Return the [X, Y] coordinate for the center point of the cell that contains the specified text.  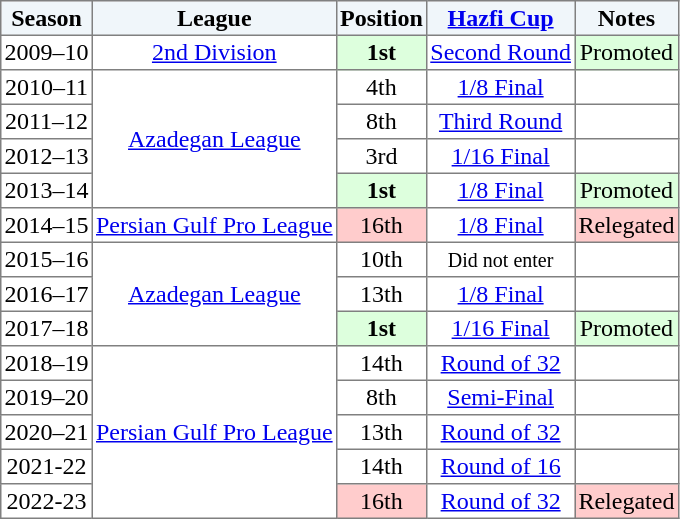
3rd [381, 156]
Second Round [501, 52]
2015–16 [47, 259]
2012–13 [47, 156]
2nd Division [214, 52]
Semi-Final [501, 397]
League [214, 18]
Season [47, 18]
2019–20 [47, 397]
10th [381, 259]
2014–15 [47, 225]
Hazfi Cup [501, 18]
2021-22 [47, 466]
2013–14 [47, 190]
2018–19 [47, 363]
2009–10 [47, 52]
2016–17 [47, 294]
4th [381, 87]
2020–21 [47, 432]
Position [381, 18]
2017–18 [47, 328]
Did not enter [501, 259]
Third Round [501, 121]
2011–12 [47, 121]
2010–11 [47, 87]
2022-23 [47, 501]
Notes [626, 18]
Round of 16 [501, 466]
